Extract the (x, y) coordinate from the center of the cell holding the provided text.  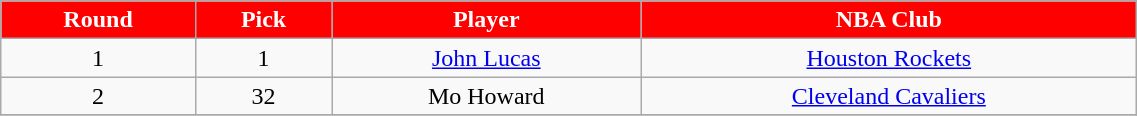
Houston Rockets (889, 58)
2 (98, 96)
Mo Howard (486, 96)
Round (98, 20)
NBA Club (889, 20)
Player (486, 20)
Cleveland Cavaliers (889, 96)
John Lucas (486, 58)
Pick (263, 20)
32 (263, 96)
